Capture the cell that displays the provided text and extract its [X, Y] central coordinate. 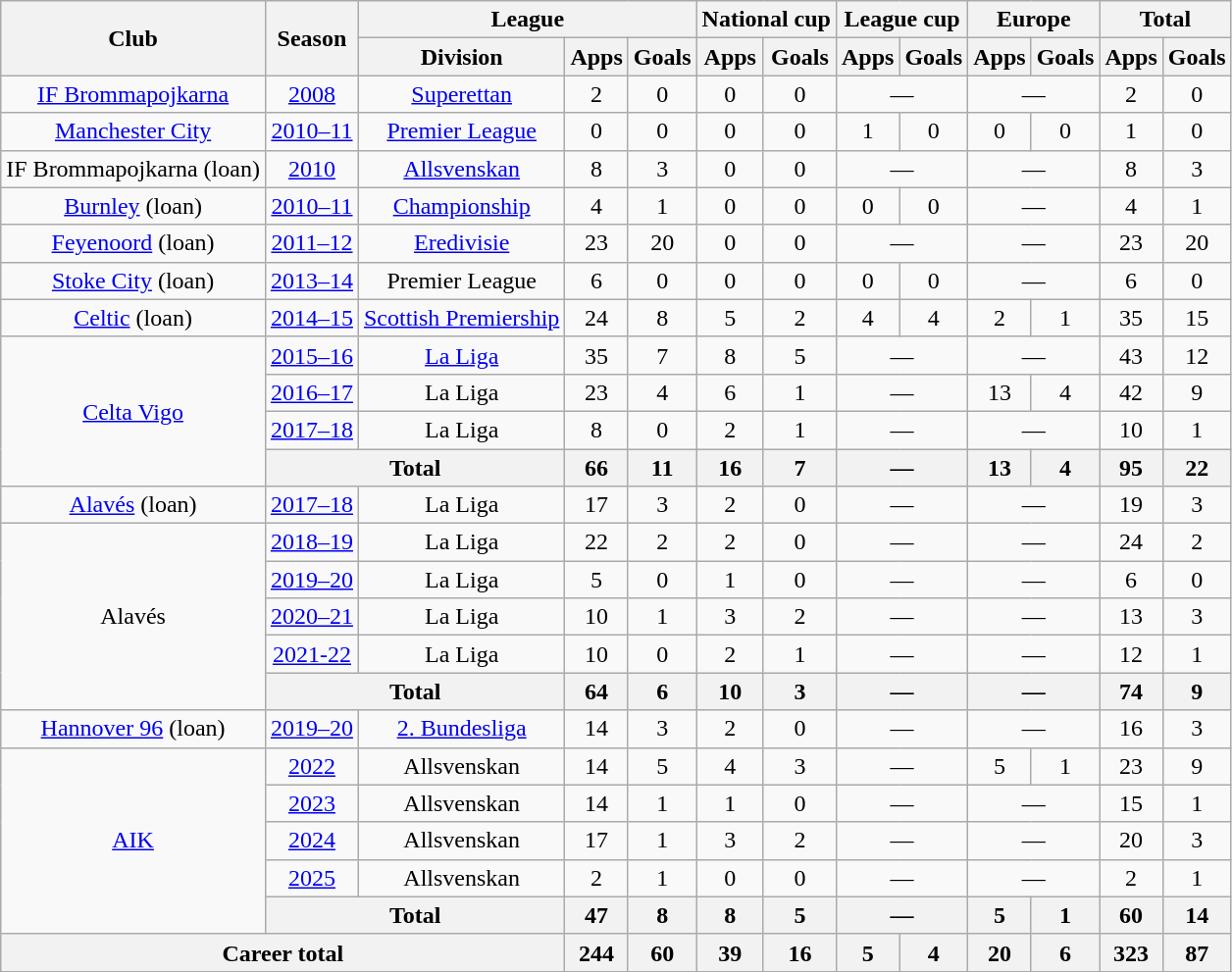
2020–21 [312, 617]
87 [1197, 952]
League [528, 20]
2015–16 [312, 355]
Manchester City [133, 131]
47 [596, 915]
IF Brommapojkarna (loan) [133, 169]
Scottish Premiership [461, 318]
2008 [312, 94]
43 [1131, 355]
Feyenoord (loan) [133, 243]
IF Brommapojkarna [133, 94]
39 [730, 952]
Eredivisie [461, 243]
Stoke City (loan) [133, 281]
2. Bundesliga [461, 729]
Championship [461, 206]
Celtic (loan) [133, 318]
2024 [312, 841]
National cup [766, 20]
2013–14 [312, 281]
Burnley (loan) [133, 206]
2021-22 [312, 654]
Europe [1034, 20]
2011–12 [312, 243]
Career total [282, 952]
Alavés (loan) [133, 505]
Celta Vigo [133, 411]
2025 [312, 878]
2016–17 [312, 392]
66 [596, 468]
95 [1131, 468]
2014–15 [312, 318]
2010 [312, 169]
Club [133, 38]
AIK [133, 841]
244 [596, 952]
Hannover 96 (loan) [133, 729]
42 [1131, 392]
Superettan [461, 94]
74 [1131, 691]
2018–19 [312, 542]
Alavés [133, 617]
323 [1131, 952]
64 [596, 691]
Season [312, 38]
Division [461, 57]
2023 [312, 803]
11 [662, 468]
2022 [312, 766]
League cup [901, 20]
19 [1131, 505]
